Extract the (x, y) coordinate from the center of the cell holding the provided text.  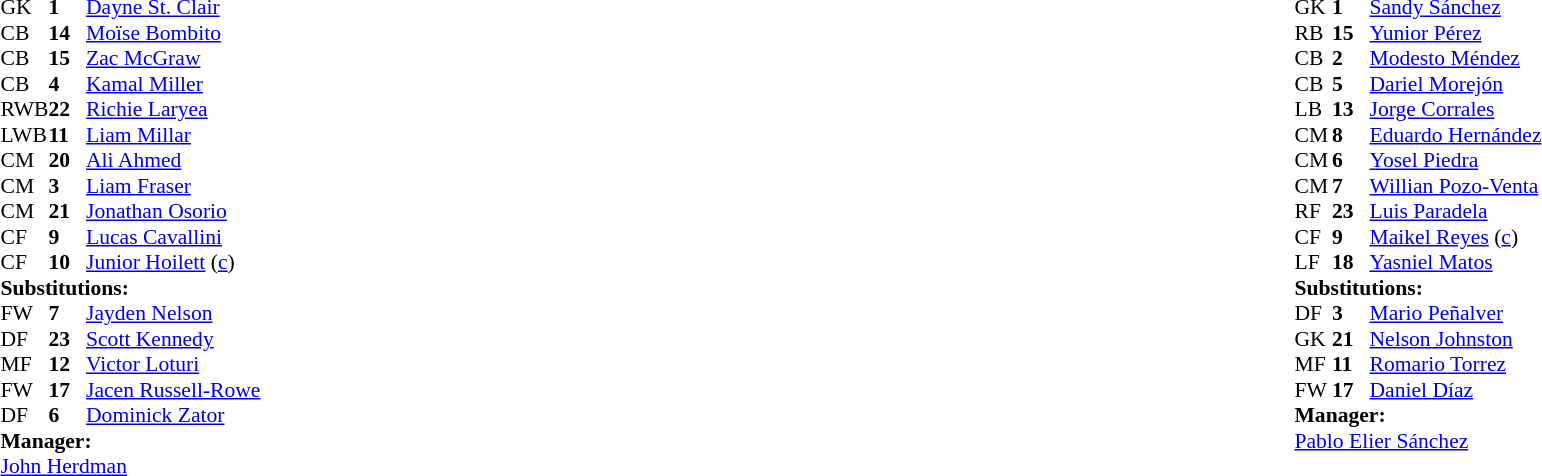
Junior Hoilett (c) (173, 263)
Modesto Méndez (1455, 59)
10 (67, 263)
LWB (24, 135)
5 (1351, 84)
8 (1351, 135)
Richie Laryea (173, 109)
LF (1313, 263)
RWB (24, 109)
Victor Loturi (173, 365)
Romario Torrez (1455, 365)
14 (67, 33)
2 (1351, 59)
Mario Peñalver (1455, 313)
Liam Fraser (173, 186)
Scott Kennedy (173, 339)
4 (67, 84)
Yosel Piedra (1455, 161)
Kamal Miller (173, 84)
13 (1351, 109)
Moïse Bombito (173, 33)
Nelson Johnston (1455, 339)
GK (1313, 339)
Luis Paradela (1455, 211)
Ali Ahmed (173, 161)
RF (1313, 211)
22 (67, 109)
Jonathan Osorio (173, 211)
20 (67, 161)
Yunior Pérez (1455, 33)
Zac McGraw (173, 59)
Dariel Morejón (1455, 84)
Eduardo Hernández (1455, 135)
RB (1313, 33)
Maikel Reyes (c) (1455, 237)
Jayden Nelson (173, 313)
Lucas Cavallini (173, 237)
Jorge Corrales (1455, 109)
Pablo Elier Sánchez (1418, 441)
LB (1313, 109)
12 (67, 365)
Jacen Russell-Rowe (173, 390)
18 (1351, 263)
Yasniel Matos (1455, 263)
Daniel Díaz (1455, 390)
Willian Pozo-Venta (1455, 186)
Dominick Zator (173, 415)
Liam Millar (173, 135)
